Determine the [x, y] coordinate at the center of the cell enclosing the given text.  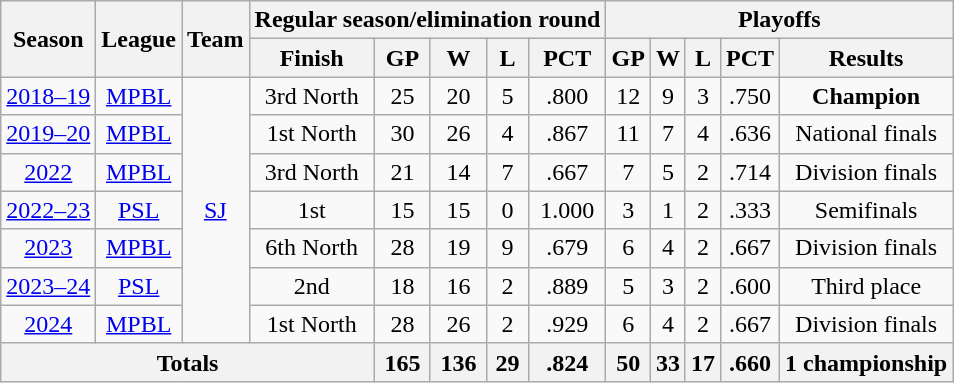
Playoffs [780, 20]
Season [48, 39]
2023 [48, 248]
Semifinals [866, 210]
1 [668, 210]
25 [402, 96]
6th North [312, 248]
.750 [750, 96]
11 [628, 134]
Totals [188, 362]
League [139, 39]
30 [402, 134]
.824 [567, 362]
1st [312, 210]
165 [402, 362]
.889 [567, 286]
National finals [866, 134]
21 [402, 172]
Finish [312, 58]
SJ [216, 210]
Results [866, 58]
18 [402, 286]
19 [458, 248]
2024 [48, 324]
.679 [567, 248]
2019–20 [48, 134]
1.000 [567, 210]
16 [458, 286]
2022–23 [48, 210]
29 [508, 362]
20 [458, 96]
33 [668, 362]
2022 [48, 172]
0 [508, 210]
17 [702, 362]
50 [628, 362]
.714 [750, 172]
2018–19 [48, 96]
1 championship [866, 362]
.600 [750, 286]
.660 [750, 362]
.636 [750, 134]
12 [628, 96]
.333 [750, 210]
Champion [866, 96]
Third place [866, 286]
Regular season/elimination round [428, 20]
.929 [567, 324]
136 [458, 362]
Team [216, 39]
.800 [567, 96]
2nd [312, 286]
14 [458, 172]
2023–24 [48, 286]
.867 [567, 134]
